From the cell containing the given text, extract its center point as (X, Y) coordinate. 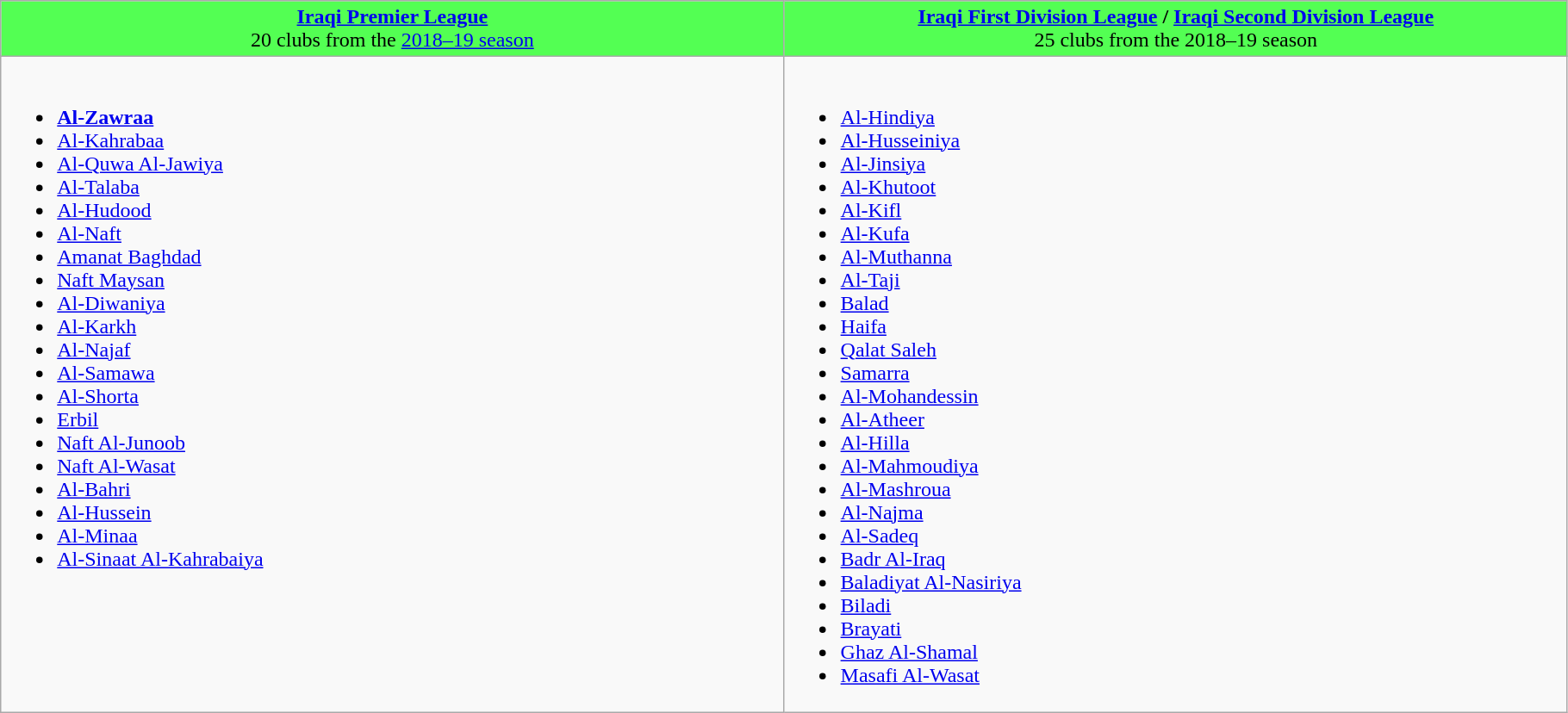
Iraqi Premier League 20 clubs from the 2018–19 season (393, 29)
Iraqi First Division League / Iraqi Second Division League 25 clubs from the 2018–19 season (1175, 29)
